Return the [x, y] coordinate for the center point of the cell that contains the specified text.  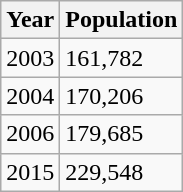
Year [30, 20]
2015 [30, 172]
Population [122, 20]
229,548 [122, 172]
170,206 [122, 96]
2004 [30, 96]
2006 [30, 134]
2003 [30, 58]
161,782 [122, 58]
179,685 [122, 134]
